Determine the [x, y] coordinate at the center of the cell enclosing the given text.  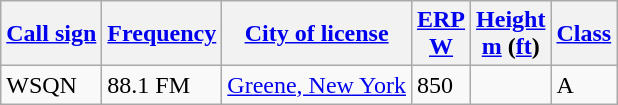
ERPW [440, 34]
850 [440, 85]
City of license [317, 34]
WSQN [52, 85]
Greene, New York [317, 85]
Call sign [52, 34]
Frequency [162, 34]
Heightm (ft) [511, 34]
A [584, 85]
Class [584, 34]
88.1 FM [162, 85]
